From the cell containing the given text, extract its center point as [X, Y] coordinate. 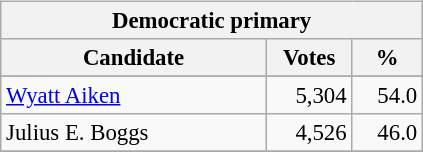
Julius E. Boggs [134, 133]
54.0 [388, 96]
46.0 [388, 133]
5,304 [309, 96]
Votes [309, 58]
4,526 [309, 133]
Candidate [134, 58]
% [388, 58]
Democratic primary [212, 21]
Wyatt Aiken [134, 96]
